Extract the (x, y) coordinate from the center of the cell holding the provided text.  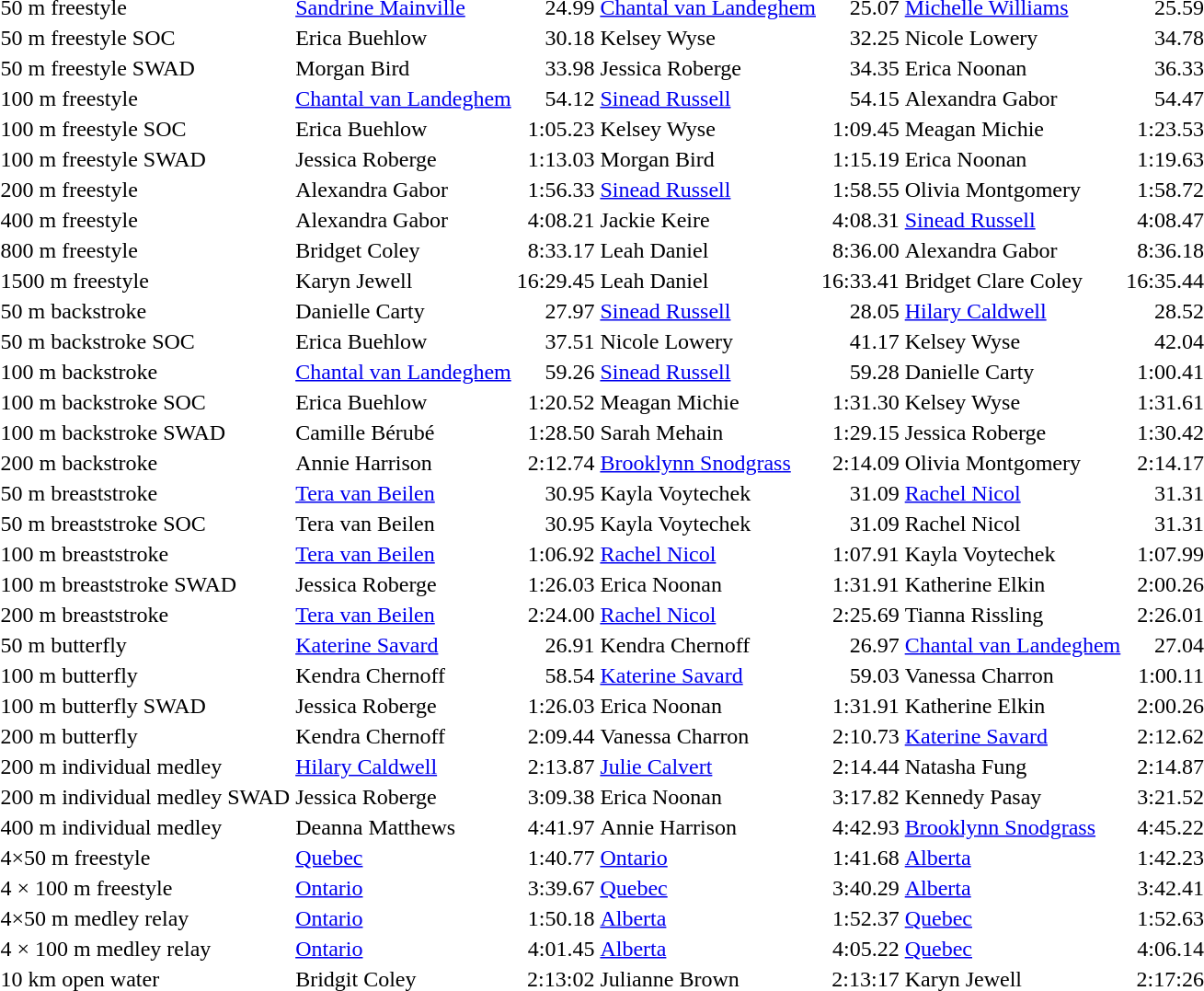
2:25.69 (861, 615)
1:58.55 (861, 190)
33.98 (556, 68)
4:08.31 (861, 220)
59.26 (556, 372)
2:09.44 (556, 736)
4:08.21 (556, 220)
16:33.41 (861, 281)
2:14.44 (861, 766)
Deanna Matthews (404, 827)
54.15 (861, 98)
Bridget Clare Coley (1013, 281)
2:10.73 (861, 736)
30.18 (556, 38)
26.91 (556, 645)
59.03 (861, 675)
1:06.92 (556, 554)
3:17.82 (861, 797)
1:05.23 (556, 129)
1:50.18 (556, 918)
Julie Calvert (708, 766)
2:13.87 (556, 766)
8:36.00 (861, 250)
1:29.15 (861, 432)
2:12.74 (556, 463)
54.12 (556, 98)
4:42.93 (861, 827)
1:13.03 (556, 159)
Camille Bérubé (404, 432)
41.17 (861, 341)
1:28.50 (556, 432)
8:33.17 (556, 250)
Karyn Jewell (404, 281)
26.97 (861, 645)
1:52.37 (861, 918)
1:41.68 (861, 858)
2:24.00 (556, 615)
27.97 (556, 311)
1:40.77 (556, 858)
Tianna Rissling (1013, 615)
Bridget Coley (404, 250)
Sarah Mehain (708, 432)
3:40.29 (861, 888)
1:31.30 (861, 402)
37.51 (556, 341)
58.54 (556, 675)
28.05 (861, 311)
1:07.91 (861, 554)
3:39.67 (556, 888)
4:41.97 (556, 827)
1:56.33 (556, 190)
34.35 (861, 68)
32.25 (861, 38)
Natasha Fung (1013, 766)
4:05.22 (861, 949)
4:01.45 (556, 949)
16:29.45 (556, 281)
Jackie Keire (708, 220)
1:15.19 (861, 159)
2:14.09 (861, 463)
1:20.52 (556, 402)
59.28 (861, 372)
Kennedy Pasay (1013, 797)
3:09.38 (556, 797)
1:09.45 (861, 129)
